Search for the cell housing the specified text and yield its (x, y) center coordinate. 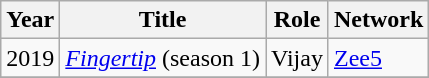
Year (30, 20)
Role (298, 20)
2019 (30, 58)
Zee5 (378, 58)
Fingertip (season 1) (163, 58)
Vijay (298, 58)
Network (378, 20)
Title (163, 20)
